From the cell containing the given text, extract its center point as [x, y] coordinate. 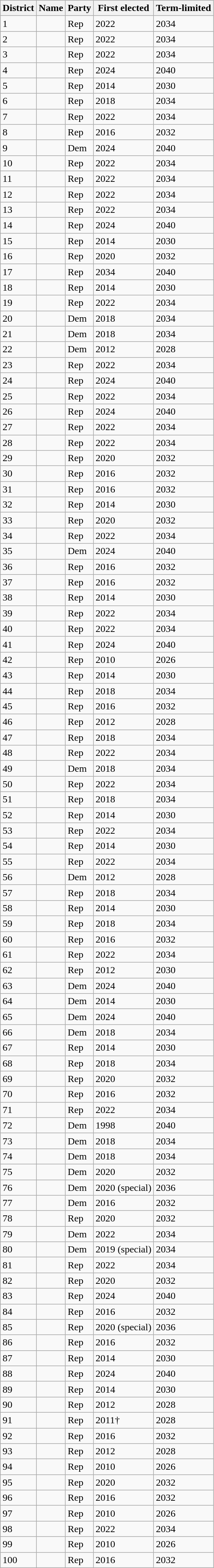
58 [18, 908]
19 [18, 303]
60 [18, 939]
6 [18, 101]
97 [18, 1513]
68 [18, 1063]
88 [18, 1374]
54 [18, 846]
5 [18, 86]
9 [18, 148]
86 [18, 1343]
62 [18, 970]
51 [18, 799]
72 [18, 1125]
46 [18, 722]
48 [18, 753]
56 [18, 877]
16 [18, 256]
49 [18, 769]
1 [18, 24]
100 [18, 1560]
36 [18, 567]
89 [18, 1389]
93 [18, 1451]
18 [18, 287]
23 [18, 365]
92 [18, 1435]
25 [18, 396]
83 [18, 1296]
21 [18, 334]
4 [18, 70]
94 [18, 1467]
78 [18, 1219]
81 [18, 1265]
39 [18, 613]
1998 [124, 1125]
24 [18, 380]
79 [18, 1234]
2 [18, 39]
30 [18, 474]
85 [18, 1327]
87 [18, 1358]
7 [18, 117]
52 [18, 815]
98 [18, 1529]
11 [18, 179]
82 [18, 1281]
84 [18, 1312]
77 [18, 1203]
76 [18, 1188]
41 [18, 644]
73 [18, 1141]
47 [18, 738]
59 [18, 923]
90 [18, 1405]
2011† [124, 1420]
8 [18, 132]
61 [18, 955]
99 [18, 1544]
74 [18, 1156]
District [18, 8]
80 [18, 1250]
33 [18, 520]
71 [18, 1110]
55 [18, 861]
91 [18, 1420]
67 [18, 1048]
3 [18, 55]
53 [18, 830]
Party [79, 8]
10 [18, 163]
26 [18, 411]
13 [18, 210]
12 [18, 194]
First elected [124, 8]
43 [18, 675]
42 [18, 660]
63 [18, 986]
27 [18, 427]
50 [18, 784]
32 [18, 505]
66 [18, 1032]
69 [18, 1079]
31 [18, 489]
14 [18, 225]
57 [18, 892]
Name [51, 8]
28 [18, 442]
64 [18, 1001]
96 [18, 1498]
38 [18, 598]
34 [18, 536]
45 [18, 707]
15 [18, 241]
70 [18, 1094]
44 [18, 691]
22 [18, 349]
40 [18, 629]
65 [18, 1017]
Term-limited [183, 8]
35 [18, 551]
29 [18, 458]
75 [18, 1172]
20 [18, 318]
17 [18, 272]
2019 (special) [124, 1250]
37 [18, 582]
95 [18, 1482]
